Return [x, y] of the center of cell containing provided text 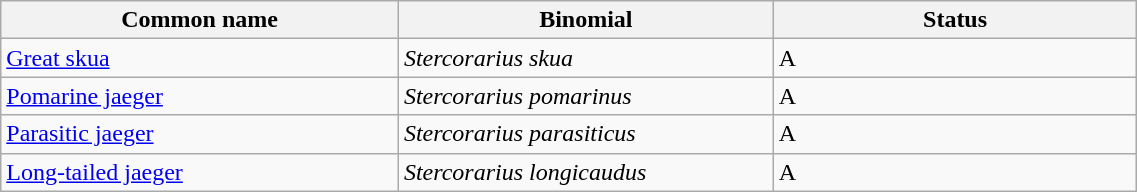
Binomial [586, 20]
Status [955, 20]
Stercorarius parasiticus [586, 134]
Stercorarius skua [586, 58]
Stercorarius longicaudus [586, 172]
Parasitic jaeger [200, 134]
Pomarine jaeger [200, 96]
Common name [200, 20]
Stercorarius pomarinus [586, 96]
Great skua [200, 58]
Long-tailed jaeger [200, 172]
